Detect which cell encompasses the target text, then output its (x, y) center coordinate. 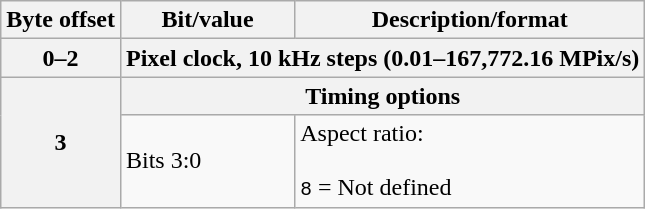
0–2 (61, 58)
Bits 3:0 (207, 161)
Aspect ratio:8 = Not defined (470, 161)
Timing options (382, 96)
Description/format (470, 20)
Pixel clock, 10 kHz steps (0.01–167,772.16 MPix/s) (382, 58)
3 (61, 142)
Bit/value (207, 20)
Byte offset (61, 20)
